Output the [X, Y] coordinate of the center of the cell containing the given text.  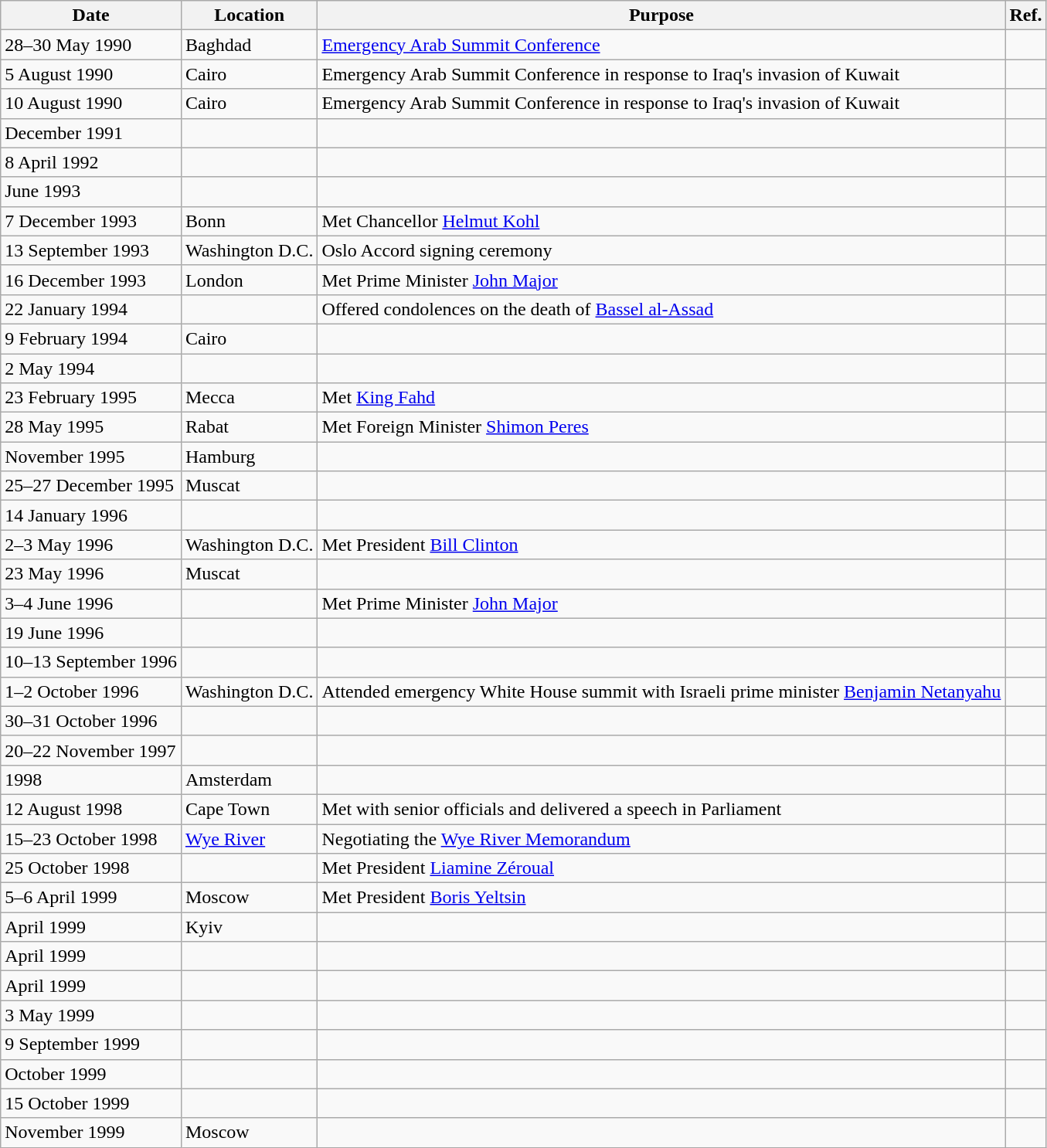
Oslo Accord signing ceremony [661, 250]
Bonn [249, 221]
Met President Bill Clinton [661, 545]
1998 [91, 779]
3–4 June 1996 [91, 603]
Emergency Arab Summit Conference [661, 45]
25 October 1998 [91, 868]
3 May 1999 [91, 1015]
Met Chancellor Helmut Kohl [661, 221]
Attended emergency White House summit with Israeli prime minister Benjamin Netanyahu [661, 691]
22 January 1994 [91, 309]
November 1999 [91, 1133]
October 1999 [91, 1074]
7 December 1993 [91, 221]
5 August 1990 [91, 74]
14 January 1996 [91, 515]
12 August 1998 [91, 809]
Location [249, 15]
20–22 November 1997 [91, 750]
10 August 1990 [91, 104]
Met President Boris Yeltsin [661, 898]
Met King Fahd [661, 398]
15–23 October 1998 [91, 838]
28–30 May 1990 [91, 45]
16 December 1993 [91, 280]
Met Foreign Minister Shimon Peres [661, 427]
30–31 October 1996 [91, 721]
June 1993 [91, 192]
1–2 October 1996 [91, 691]
Baghdad [249, 45]
Cape Town [249, 809]
Amsterdam [249, 779]
Hamburg [249, 457]
London [249, 280]
Purpose [661, 15]
23 May 1996 [91, 574]
9 September 1999 [91, 1044]
25–27 December 1995 [91, 486]
December 1991 [91, 133]
Kyiv [249, 927]
Negotiating the Wye River Memorandum [661, 838]
28 May 1995 [91, 427]
Date [91, 15]
Mecca [249, 398]
2 May 1994 [91, 369]
Met with senior officials and delivered a speech in Parliament [661, 809]
Rabat [249, 427]
Ref. [1026, 15]
5–6 April 1999 [91, 898]
23 February 1995 [91, 398]
13 September 1993 [91, 250]
Offered condolences on the death of Bassel al-Assad [661, 309]
8 April 1992 [91, 162]
19 June 1996 [91, 633]
15 October 1999 [91, 1103]
10–13 September 1996 [91, 662]
November 1995 [91, 457]
2–3 May 1996 [91, 545]
Wye River [249, 838]
Met President Liamine Zéroual [661, 868]
9 February 1994 [91, 338]
